From the cell containing the given text, extract its center point as (X, Y) coordinate. 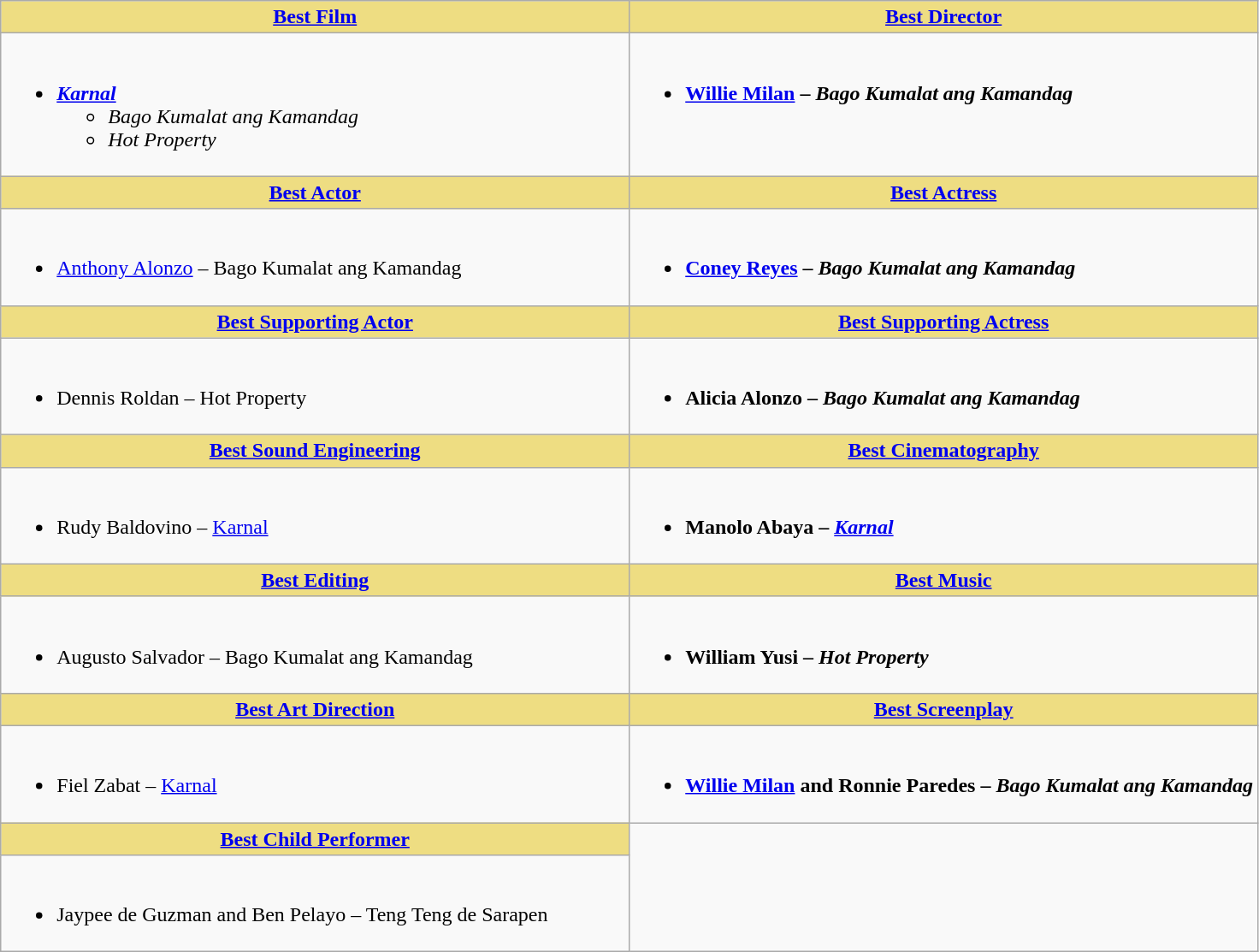
Willie Milan and Ronnie Paredes – Bago Kumalat ang Kamandag (944, 773)
Jaypee de Guzman and Ben Pelayo – Teng Teng de Sarapen (315, 903)
Best Cinematography (944, 451)
Best Sound Engineering (315, 451)
Best Supporting Actress (944, 322)
Best Supporting Actor (315, 322)
Best Actor (315, 192)
Best Film (315, 17)
Fiel Zabat – Karnal (315, 773)
Manolo Abaya – Karnal (944, 515)
Alicia Alonzo – Bago Kumalat ang Kamandag (944, 387)
Anthony Alonzo – Bago Kumalat ang Kamandag (315, 257)
Best Music (944, 580)
Dennis Roldan – Hot Property (315, 387)
Best Actress (944, 192)
Augusto Salvador – Bago Kumalat ang Kamandag (315, 645)
Willie Milan – Bago Kumalat ang Kamandag (944, 104)
William Yusi – Hot Property (944, 645)
KarnalBago Kumalat ang KamandagHot Property (315, 104)
Rudy Baldovino – Karnal (315, 515)
Coney Reyes – Bago Kumalat ang Kamandag (944, 257)
Best Editing (315, 580)
Best Child Performer (315, 839)
Best Screenplay (944, 709)
Best Director (944, 17)
Best Art Direction (315, 709)
